Output the (x, y) coordinate of the center of the cell containing the given text.  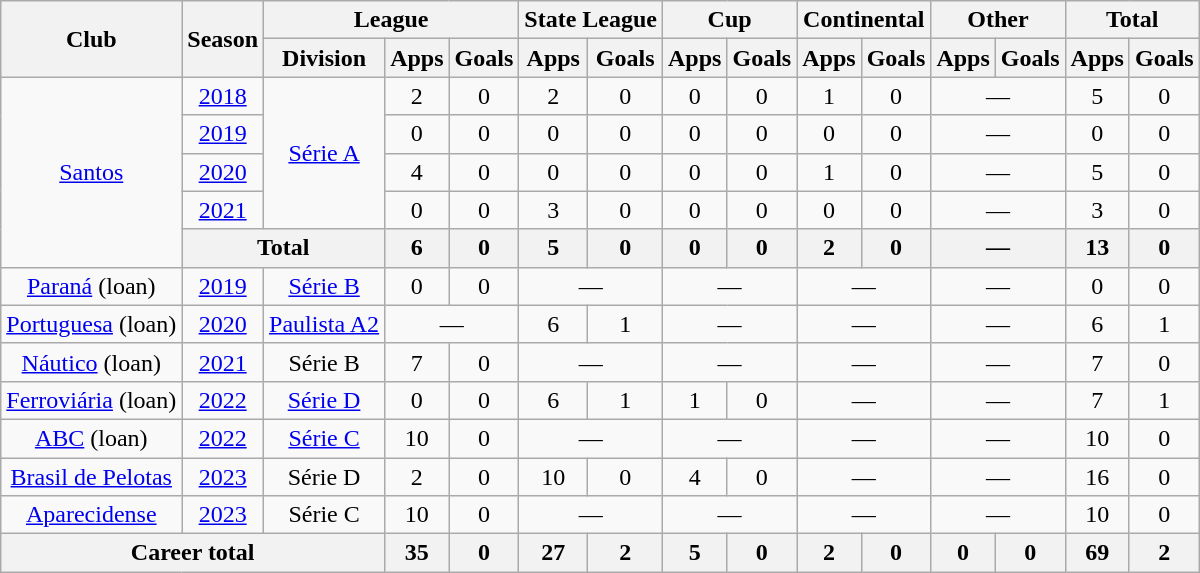
Série A (324, 153)
27 (554, 553)
13 (1097, 248)
Brasil de Pelotas (92, 477)
Club (92, 39)
Cup (730, 20)
State League (591, 20)
Portuguesa (loan) (92, 324)
2018 (223, 96)
League (392, 20)
Aparecidense (92, 515)
69 (1097, 553)
35 (417, 553)
Continental (864, 20)
Season (223, 39)
Division (324, 58)
Ferroviária (loan) (92, 400)
Paulista A2 (324, 324)
Náutico (loan) (92, 362)
16 (1097, 477)
Other (998, 20)
Santos (92, 172)
ABC (loan) (92, 438)
Career total (193, 553)
Paraná (loan) (92, 286)
